Return the [x, y] coordinate for the center point of the cell that contains the specified text.  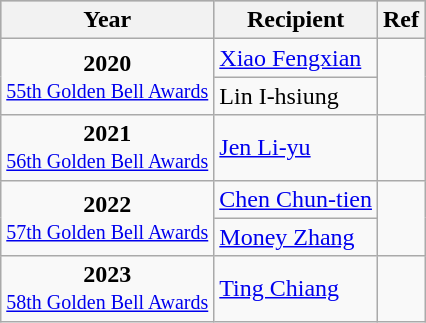
Lin I-hsiung [296, 96]
Xiao Fengxian [296, 58]
Recipient [296, 20]
Ref [400, 20]
2022 57th Golden Bell Awards [108, 218]
Year [108, 20]
2020 55th Golden Bell Awards [108, 77]
2021 56th Golden Bell Awards [108, 148]
Jen Li-yu [296, 148]
Money Zhang [296, 237]
Ting Chiang [296, 288]
2023 58th Golden Bell Awards [108, 288]
Chen Chun-tien [296, 199]
